Return [X, Y] of the center of cell containing provided text 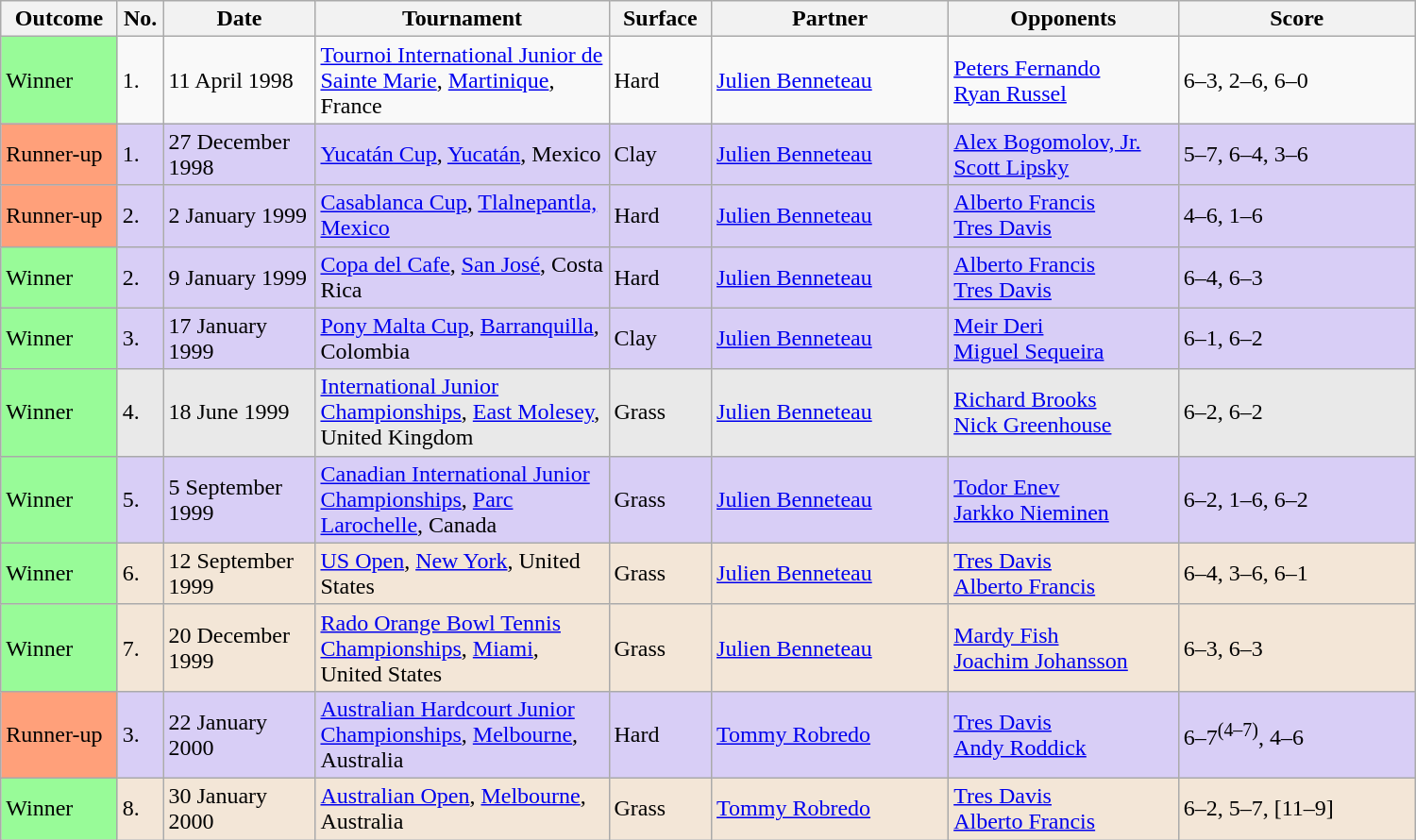
International Junior Championships, East Molesey, United Kingdom [463, 412]
11 April 1998 [240, 80]
Rado Orange Bowl Tennis Championships, Miami, United States [463, 647]
5. [140, 499]
Australian Hardcourt Junior Championships, Melbourne, Australia [463, 734]
7. [140, 647]
17 January 1999 [240, 338]
Tournament [463, 19]
4–6, 1–6 [1297, 215]
6–2, 5–7, [11–9] [1297, 808]
No. [140, 19]
Todor Enev Jarkko Nieminen [1064, 499]
2 January 1999 [240, 215]
Peters Fernando Ryan Russel [1064, 80]
6. [140, 574]
Richard Brooks Nick Greenhouse [1064, 412]
8. [140, 808]
5–7, 6–4, 3–6 [1297, 155]
Casablanca Cup, Tlalnepantla, Mexico [463, 215]
22 January 2000 [240, 734]
4. [140, 412]
Surface [661, 19]
6–3, 2–6, 6–0 [1297, 80]
6–7(4–7), 4–6 [1297, 734]
Meir Deri Miguel Sequeira [1064, 338]
18 June 1999 [240, 412]
Date [240, 19]
6–1, 6–2 [1297, 338]
Australian Open, Melbourne, Australia [463, 808]
Copa del Cafe, San José, Costa Rica [463, 277]
27 December 1998 [240, 155]
6–2, 1–6, 6–2 [1297, 499]
Canadian International Junior Championships, Parc Larochelle, Canada [463, 499]
US Open, New York, United States [463, 574]
Yucatán Cup, Yucatán, Mexico [463, 155]
Opponents [1064, 19]
Mardy Fish Joachim Johansson [1064, 647]
6–2, 6–2 [1297, 412]
Tres Davis Andy Roddick [1064, 734]
Alex Bogomolov, Jr. Scott Lipsky [1064, 155]
Pony Malta Cup, Barranquilla, Colombia [463, 338]
Tournoi International Junior de Sainte Marie, Martinique, France [463, 80]
30 January 2000 [240, 808]
Partner [831, 19]
5 September 1999 [240, 499]
20 December 1999 [240, 647]
6–4, 6–3 [1297, 277]
Outcome [59, 19]
Score [1297, 19]
6–3, 6–3 [1297, 647]
9 January 1999 [240, 277]
12 September 1999 [240, 574]
6–4, 3–6, 6–1 [1297, 574]
